Capture the cell that displays the provided text and extract its [X, Y] central coordinate. 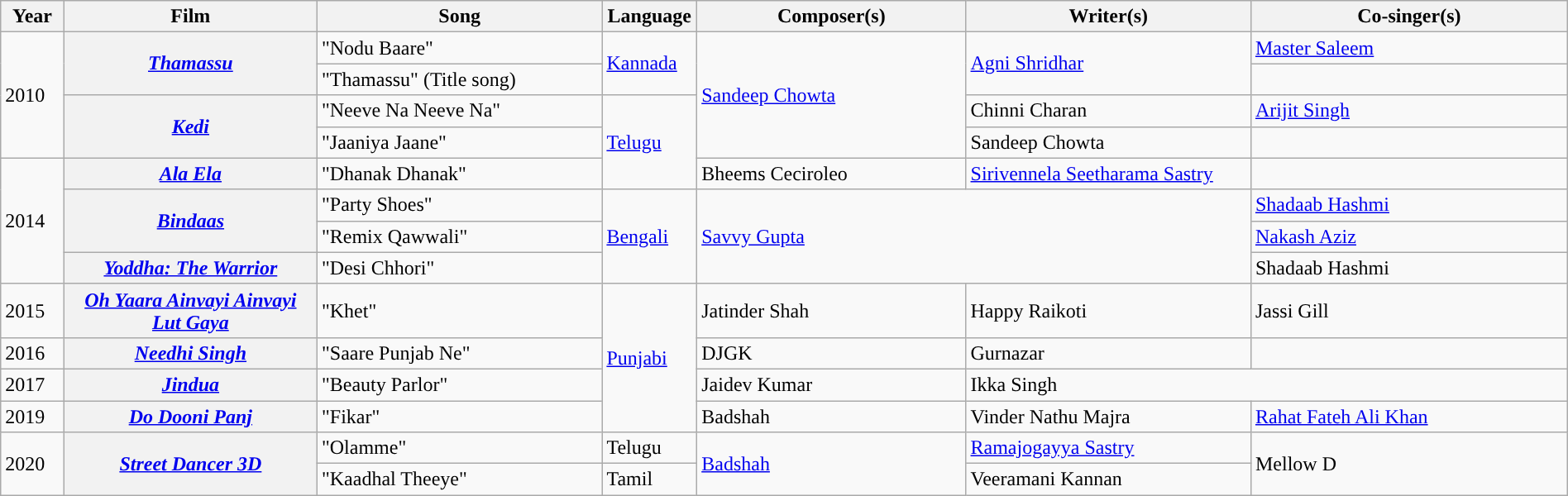
"Olamme" [459, 448]
Mellow D [1409, 464]
Composer(s) [832, 17]
Arijit Singh [1409, 111]
Yoddha: The Warrior [190, 268]
2019 [33, 416]
"Fikar" [459, 416]
Bheems Ceciroleo [832, 174]
Co-singer(s) [1409, 17]
Gurnazar [1108, 353]
Street Dancer 3D [190, 464]
"Thamassu" (Title song) [459, 79]
"Nodu Baare" [459, 48]
Agni Shridhar [1108, 64]
"Remix Qawwali" [459, 236]
2016 [33, 353]
Jatinder Shah [832, 311]
Jaidev Kumar [832, 384]
Ala Ela [190, 174]
"Saare Punjab Ne" [459, 353]
DJGK [832, 353]
"Desi Chhori" [459, 268]
Jindua [190, 384]
"Kaadhal Theeye" [459, 479]
2010 [33, 95]
Bengali [650, 236]
"Party Shoes" [459, 205]
Sirivennela Seetharama Sastry [1108, 174]
2020 [33, 464]
Thamassu [190, 64]
Do Dooni Panj [190, 416]
Kannada [650, 64]
Ikka Singh [1267, 384]
Punjabi [650, 357]
"Khet" [459, 311]
"Dhanak Dhanak" [459, 174]
Rahat Fateh Ali Khan [1409, 416]
Chinni Charan [1108, 111]
Savvy Gupta [974, 236]
Language [650, 17]
"Jaaniya Jaane" [459, 142]
Master Saleem [1409, 48]
2015 [33, 311]
Ramajogayya Sastry [1108, 448]
Bindaas [190, 221]
2017 [33, 384]
Year [33, 17]
Kedi [190, 126]
Happy Raikoti [1108, 311]
Nakash Aziz [1409, 236]
Tamil [650, 479]
Vinder Nathu Majra [1108, 416]
2014 [33, 221]
"Beauty Parlor" [459, 384]
Needhi Singh [190, 353]
Veeramani Kannan [1108, 479]
Film [190, 17]
Jassi Gill [1409, 311]
Song [459, 17]
Oh Yaara Ainvayi Ainvayi Lut Gaya [190, 311]
Writer(s) [1108, 17]
"Neeve Na Neeve Na" [459, 111]
